Find where the given text appears and provide that cell's center as (X, Y) coordinate. 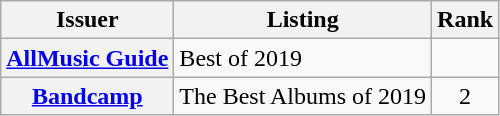
Bandcamp (88, 96)
2 (466, 96)
AllMusic Guide (88, 58)
Rank (466, 20)
Listing (303, 20)
Best of 2019 (303, 58)
The Best Albums of 2019 (303, 96)
Issuer (88, 20)
